Output the [X, Y] coordinate of the center of the cell containing the given text.  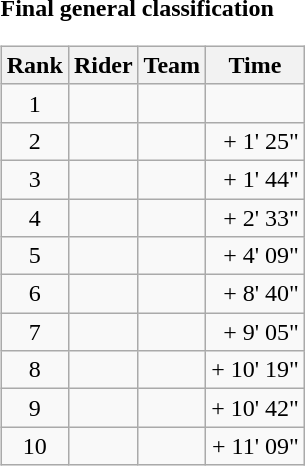
6 [34, 294]
7 [34, 332]
3 [34, 179]
+ 4' 09" [256, 256]
+ 8' 40" [256, 294]
2 [34, 141]
Team [172, 65]
Rank [34, 65]
1 [34, 103]
+ 11' 09" [256, 446]
9 [34, 408]
8 [34, 370]
+ 10' 42" [256, 408]
+ 10' 19" [256, 370]
+ 2' 33" [256, 217]
5 [34, 256]
Time [256, 65]
Rider [103, 65]
10 [34, 446]
+ 9' 05" [256, 332]
+ 1' 44" [256, 179]
4 [34, 217]
+ 1' 25" [256, 141]
